Provide the (x, y) coordinate of the cell's center where the given text is located.  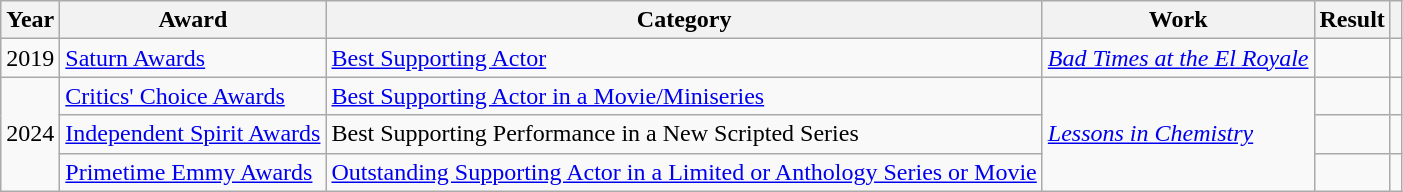
Critics' Choice Awards (193, 96)
2024 (30, 134)
Outstanding Supporting Actor in a Limited or Anthology Series or Movie (684, 172)
2019 (30, 58)
Best Supporting Actor (684, 58)
Bad Times at the El Royale (1178, 58)
Independent Spirit Awards (193, 134)
Saturn Awards (193, 58)
Best Supporting Performance in a New Scripted Series (684, 134)
Result (1352, 20)
Lessons in Chemistry (1178, 134)
Category (684, 20)
Best Supporting Actor in a Movie/Miniseries (684, 96)
Year (30, 20)
Primetime Emmy Awards (193, 172)
Work (1178, 20)
Award (193, 20)
